Search for the cell housing the specified text and yield its [X, Y] center coordinate. 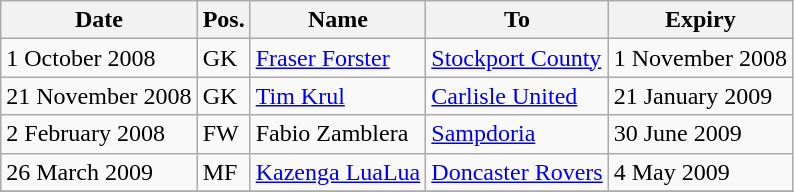
30 June 2009 [700, 134]
FW [224, 134]
Carlisle United [517, 96]
4 May 2009 [700, 172]
To [517, 20]
MF [224, 172]
Pos. [224, 20]
2 February 2008 [99, 134]
Kazenga LuaLua [338, 172]
Fabio Zamblera [338, 134]
1 November 2008 [700, 58]
Tim Krul [338, 96]
21 January 2009 [700, 96]
Expiry [700, 20]
1 October 2008 [99, 58]
Stockport County [517, 58]
21 November 2008 [99, 96]
Date [99, 20]
Sampdoria [517, 134]
Fraser Forster [338, 58]
Name [338, 20]
Doncaster Rovers [517, 172]
26 March 2009 [99, 172]
